Pinpoint the cell where the given text exists, returning its (x, y) midpoint coordinate. 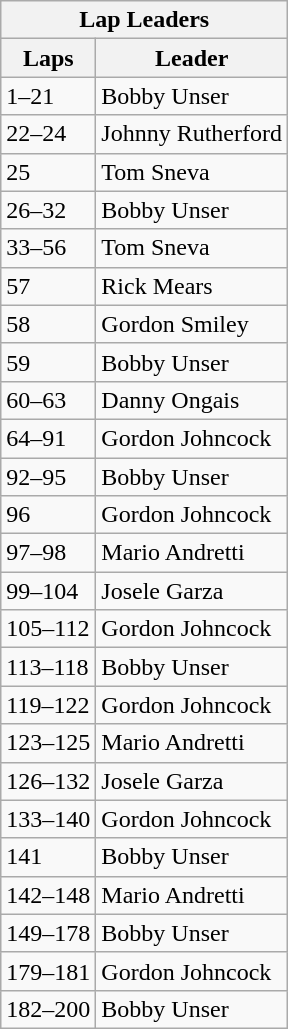
1–21 (48, 96)
25 (48, 172)
26–32 (48, 210)
57 (48, 286)
126–132 (48, 781)
Leader (192, 58)
60–63 (48, 400)
123–125 (48, 743)
119–122 (48, 705)
59 (48, 362)
22–24 (48, 134)
Laps (48, 58)
149–178 (48, 933)
105–112 (48, 629)
113–118 (48, 667)
142–148 (48, 895)
Gordon Smiley (192, 324)
Lap Leaders (144, 20)
99–104 (48, 591)
92–95 (48, 477)
179–181 (48, 971)
Johnny Rutherford (192, 134)
96 (48, 515)
Danny Ongais (192, 400)
64–91 (48, 438)
141 (48, 857)
Rick Mears (192, 286)
133–140 (48, 819)
33–56 (48, 248)
182–200 (48, 1009)
58 (48, 324)
97–98 (48, 553)
